Extract the (x, y) coordinate from the center of the cell holding the provided text.  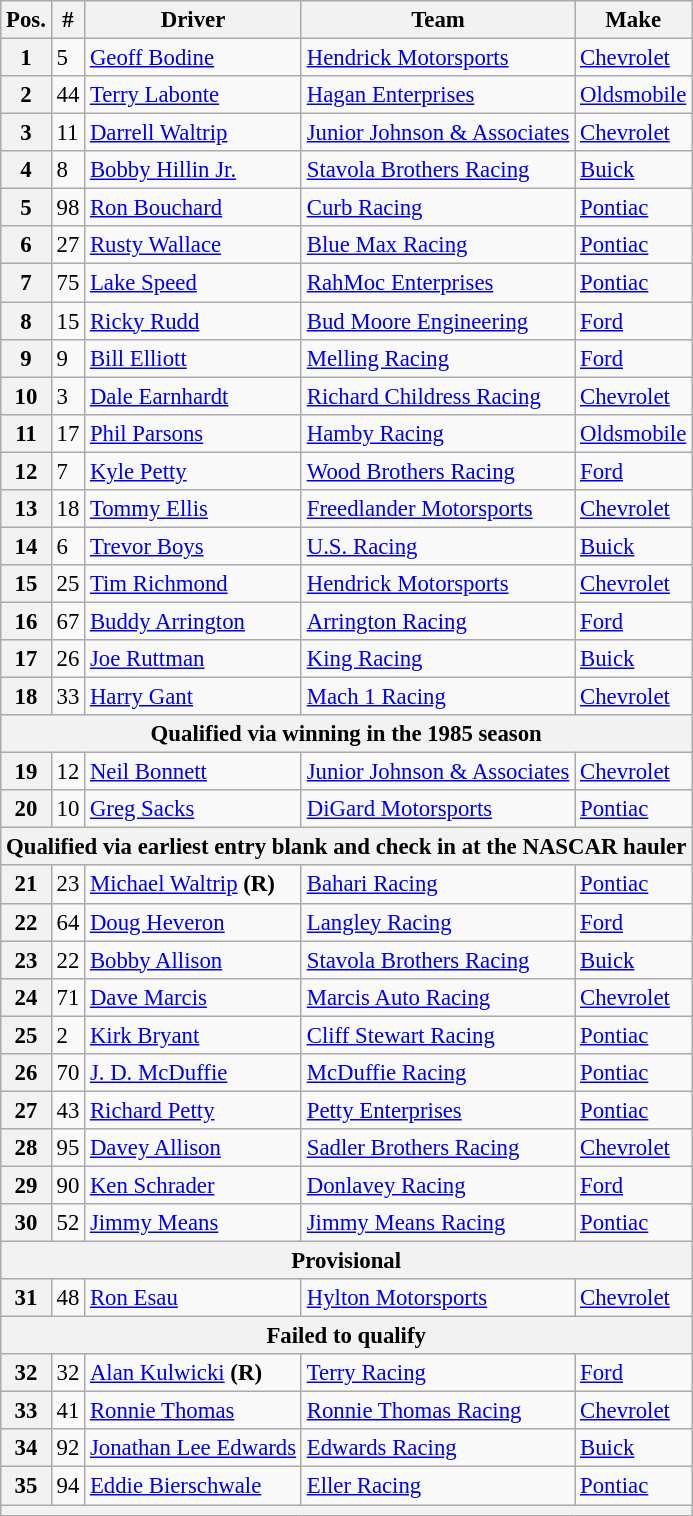
4 (26, 170)
70 (68, 1073)
64 (68, 922)
29 (26, 1185)
Bill Elliott (194, 358)
Harry Gant (194, 697)
75 (68, 283)
44 (68, 95)
Qualified via earliest entry blank and check in at the NASCAR hauler (346, 847)
Rusty Wallace (194, 245)
Jonathan Lee Edwards (194, 1449)
Ron Esau (194, 1298)
Ronnie Thomas (194, 1411)
Terry Racing (438, 1373)
Eddie Bierschwale (194, 1486)
Richard Petty (194, 1110)
Bahari Racing (438, 885)
Tommy Ellis (194, 509)
DiGard Motorsports (438, 809)
Arrington Racing (438, 621)
19 (26, 772)
Mach 1 Racing (438, 697)
Bobby Allison (194, 960)
Geoff Bodine (194, 58)
Ronnie Thomas Racing (438, 1411)
Phil Parsons (194, 433)
Tim Richmond (194, 584)
Provisional (346, 1261)
34 (26, 1449)
Eller Racing (438, 1486)
Jimmy Means (194, 1223)
Hylton Motorsports (438, 1298)
Curb Racing (438, 208)
35 (26, 1486)
U.S. Racing (438, 546)
16 (26, 621)
21 (26, 885)
Greg Sacks (194, 809)
24 (26, 997)
31 (26, 1298)
28 (26, 1148)
71 (68, 997)
Terry Labonte (194, 95)
Wood Brothers Racing (438, 471)
48 (68, 1298)
Davey Allison (194, 1148)
Donlavey Racing (438, 1185)
Kirk Bryant (194, 1035)
Marcis Auto Racing (438, 997)
Ken Schrader (194, 1185)
90 (68, 1185)
Driver (194, 20)
Richard Childress Racing (438, 396)
# (68, 20)
Langley Racing (438, 922)
98 (68, 208)
King Racing (438, 659)
Edwards Racing (438, 1449)
Bud Moore Engineering (438, 321)
14 (26, 546)
Dave Marcis (194, 997)
Cliff Stewart Racing (438, 1035)
Lake Speed (194, 283)
41 (68, 1411)
Failed to qualify (346, 1336)
Hagan Enterprises (438, 95)
Ricky Rudd (194, 321)
Hamby Racing (438, 433)
J. D. McDuffie (194, 1073)
Jimmy Means Racing (438, 1223)
Team (438, 20)
RahMoc Enterprises (438, 283)
Dale Earnhardt (194, 396)
Joe Ruttman (194, 659)
Melling Racing (438, 358)
Michael Waltrip (R) (194, 885)
30 (26, 1223)
Trevor Boys (194, 546)
Pos. (26, 20)
Kyle Petty (194, 471)
Alan Kulwicki (R) (194, 1373)
Blue Max Racing (438, 245)
Sadler Brothers Racing (438, 1148)
13 (26, 509)
43 (68, 1110)
Bobby Hillin Jr. (194, 170)
52 (68, 1223)
94 (68, 1486)
67 (68, 621)
Darrell Waltrip (194, 133)
92 (68, 1449)
Make (634, 20)
Qualified via winning in the 1985 season (346, 734)
Neil Bonnett (194, 772)
Petty Enterprises (438, 1110)
Freedlander Motorsports (438, 509)
20 (26, 809)
1 (26, 58)
Ron Bouchard (194, 208)
McDuffie Racing (438, 1073)
Doug Heveron (194, 922)
95 (68, 1148)
Buddy Arrington (194, 621)
